For the text-containing cell, return its midpoint in [X, Y] coordinate format. 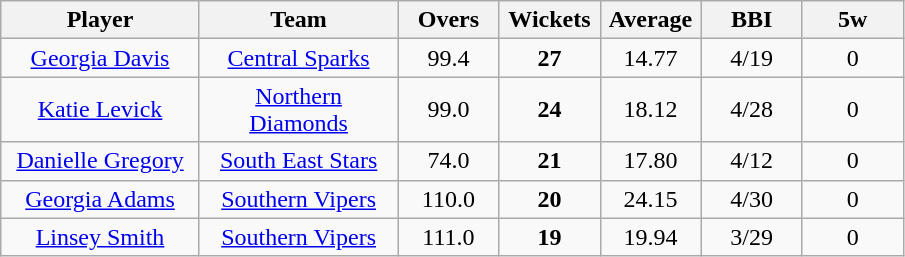
110.0 [448, 199]
Average [650, 20]
3/29 [752, 237]
Team [298, 20]
24.15 [650, 199]
Central Sparks [298, 58]
19 [550, 237]
4/19 [752, 58]
Linsey Smith [100, 237]
4/30 [752, 199]
99.4 [448, 58]
99.0 [448, 110]
Northern Diamonds [298, 110]
South East Stars [298, 161]
24 [550, 110]
Player [100, 20]
Danielle Gregory [100, 161]
4/12 [752, 161]
Overs [448, 20]
4/28 [752, 110]
5w [852, 20]
74.0 [448, 161]
17.80 [650, 161]
18.12 [650, 110]
Katie Levick [100, 110]
27 [550, 58]
19.94 [650, 237]
Wickets [550, 20]
20 [550, 199]
Georgia Davis [100, 58]
Georgia Adams [100, 199]
111.0 [448, 237]
BBI [752, 20]
21 [550, 161]
14.77 [650, 58]
